Return [X, Y] of the center of cell containing provided text 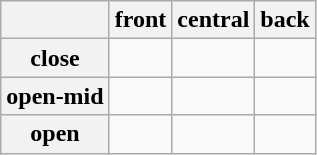
open-mid [55, 96]
back [285, 20]
close [55, 58]
front [140, 20]
central [214, 20]
open [55, 134]
